Capture the cell that displays the provided text and extract its (x, y) central coordinate. 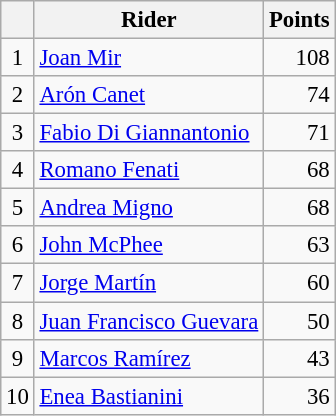
71 (300, 133)
3 (18, 133)
Jorge Martín (148, 283)
6 (18, 245)
2 (18, 95)
10 (18, 396)
5 (18, 208)
4 (18, 170)
60 (300, 283)
Points (300, 20)
Enea Bastianini (148, 396)
Arón Canet (148, 95)
Romano Fenati (148, 170)
108 (300, 58)
1 (18, 58)
8 (18, 321)
43 (300, 358)
36 (300, 396)
Marcos Ramírez (148, 358)
Rider (148, 20)
50 (300, 321)
74 (300, 95)
Fabio Di Giannantonio (148, 133)
63 (300, 245)
Joan Mir (148, 58)
John McPhee (148, 245)
Juan Francisco Guevara (148, 321)
7 (18, 283)
9 (18, 358)
Andrea Migno (148, 208)
